Return [X, Y] of the center of cell containing provided text 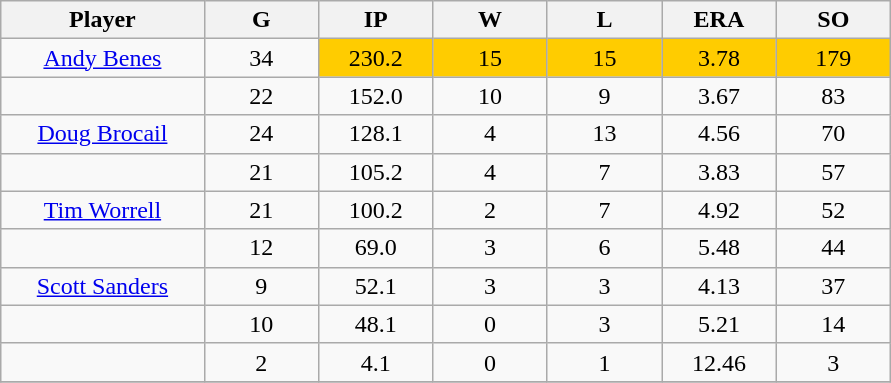
5.48 [719, 248]
44 [834, 248]
37 [834, 286]
Scott Sanders [102, 286]
3.78 [719, 58]
83 [834, 96]
128.1 [376, 134]
3.67 [719, 96]
105.2 [376, 172]
34 [261, 58]
12.46 [719, 362]
4.13 [719, 286]
52 [834, 210]
100.2 [376, 210]
L [604, 20]
Andy Benes [102, 58]
ERA [719, 20]
W [490, 20]
Tim Worrell [102, 210]
152.0 [376, 96]
4.92 [719, 210]
179 [834, 58]
G [261, 20]
Doug Brocail [102, 134]
SO [834, 20]
5.21 [719, 324]
57 [834, 172]
230.2 [376, 58]
52.1 [376, 286]
6 [604, 248]
IP [376, 20]
12 [261, 248]
Player [102, 20]
13 [604, 134]
69.0 [376, 248]
3.83 [719, 172]
24 [261, 134]
4.1 [376, 362]
4.56 [719, 134]
22 [261, 96]
70 [834, 134]
14 [834, 324]
48.1 [376, 324]
1 [604, 362]
